Scan for the cell matching the given text and deliver its (x, y) coordinate at center. 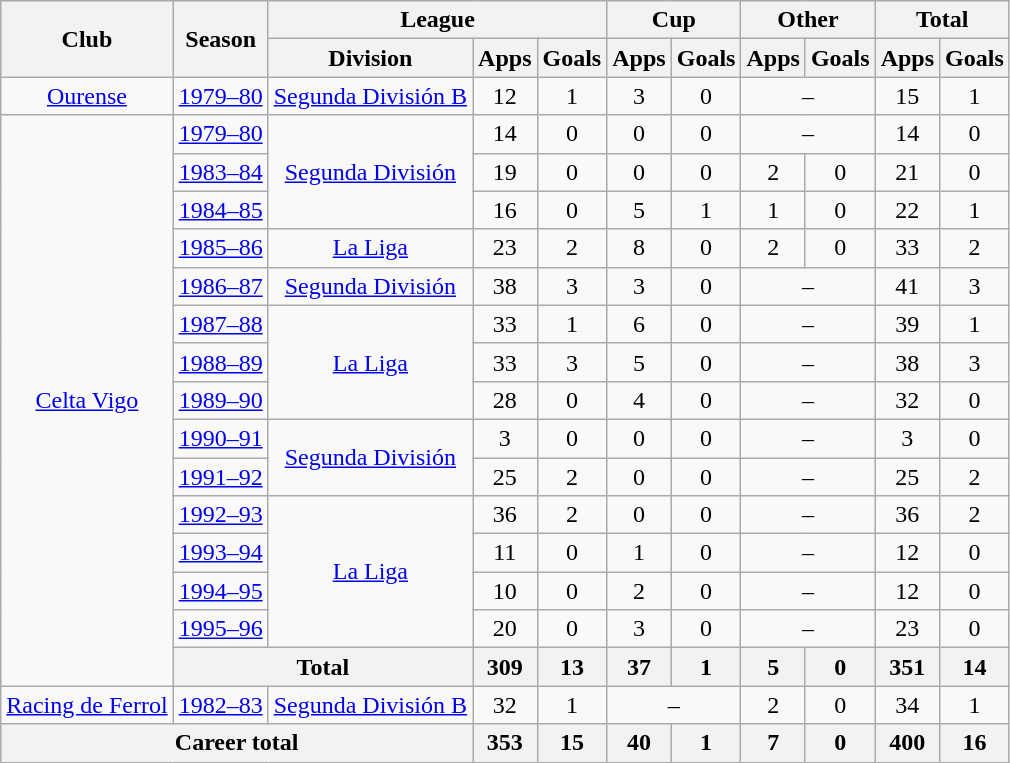
1994–95 (220, 591)
1989–90 (220, 400)
Cup (674, 20)
1990–91 (220, 438)
39 (907, 324)
1992–93 (220, 515)
1983–84 (220, 172)
34 (907, 705)
20 (505, 629)
Career total (237, 743)
10 (505, 591)
28 (505, 400)
41 (907, 286)
1986–87 (220, 286)
351 (907, 667)
1991–92 (220, 477)
22 (907, 210)
37 (639, 667)
309 (505, 667)
353 (505, 743)
40 (639, 743)
1993–94 (220, 553)
1985–86 (220, 248)
4 (639, 400)
Racing de Ferrol (87, 705)
1987–88 (220, 324)
8 (639, 248)
11 (505, 553)
Club (87, 39)
Season (220, 39)
1988–89 (220, 362)
7 (773, 743)
1984–85 (220, 210)
Division (370, 58)
Ourense (87, 96)
League (438, 20)
13 (572, 667)
6 (639, 324)
21 (907, 172)
1982–83 (220, 705)
19 (505, 172)
Celta Vigo (87, 400)
1995–96 (220, 629)
Other (808, 20)
400 (907, 743)
